Scan for the cell matching the given text and deliver its [X, Y] coordinate at center. 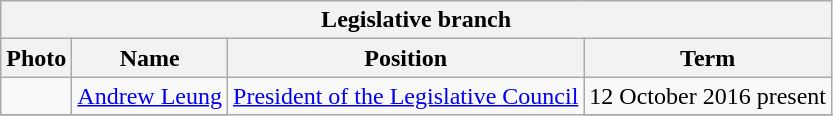
Legislative branch [416, 20]
Name [150, 58]
President of the Legislative Council [406, 96]
Photo [36, 58]
Andrew Leung [150, 96]
Term [708, 58]
12 October 2016 present [708, 96]
Position [406, 58]
